Extract the (x, y) coordinate from the center of the cell holding the provided text.  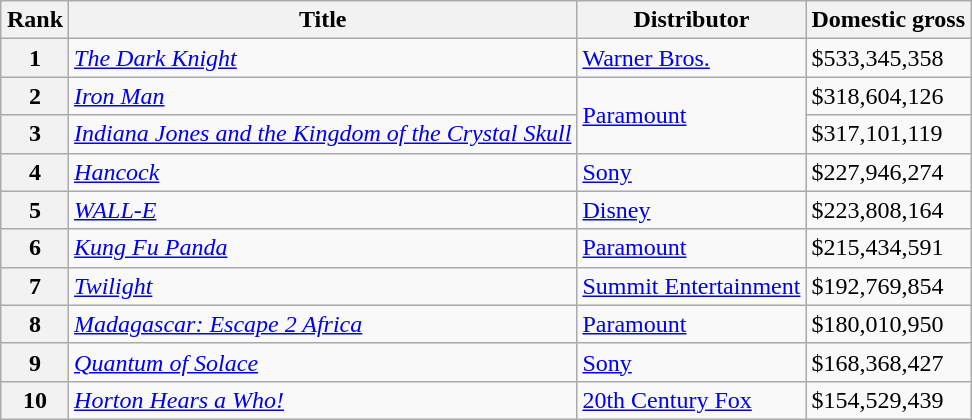
$215,434,591 (888, 248)
Kung Fu Panda (323, 248)
3 (34, 134)
6 (34, 248)
$317,101,119 (888, 134)
8 (34, 324)
Summit Entertainment (692, 286)
$168,368,427 (888, 362)
The Dark Knight (323, 58)
$192,769,854 (888, 286)
$227,946,274 (888, 172)
$318,604,126 (888, 96)
Disney (692, 210)
5 (34, 210)
Warner Bros. (692, 58)
Hancock (323, 172)
Indiana Jones and the Kingdom of the Crystal Skull (323, 134)
Horton Hears a Who! (323, 400)
Quantum of Solace (323, 362)
Madagascar: Escape 2 Africa (323, 324)
7 (34, 286)
$223,808,164 (888, 210)
Iron Man (323, 96)
Title (323, 20)
2 (34, 96)
$180,010,950 (888, 324)
10 (34, 400)
20th Century Fox (692, 400)
WALL-E (323, 210)
1 (34, 58)
Domestic gross (888, 20)
$533,345,358 (888, 58)
4 (34, 172)
Distributor (692, 20)
Twilight (323, 286)
Rank (34, 20)
9 (34, 362)
$154,529,439 (888, 400)
